Locate the cell with the specified text and output its (x, y) center coordinate. 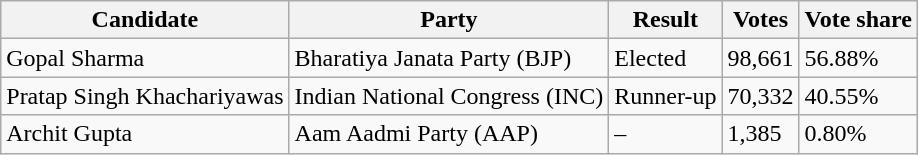
0.80% (858, 134)
Result (666, 20)
Gopal Sharma (145, 58)
1,385 (760, 134)
Bharatiya Janata Party (BJP) (449, 58)
Runner-up (666, 96)
Aam Aadmi Party (AAP) (449, 134)
Vote share (858, 20)
Party (449, 20)
Indian National Congress (INC) (449, 96)
40.55% (858, 96)
– (666, 134)
Elected (666, 58)
Archit Gupta (145, 134)
56.88% (858, 58)
Pratap Singh Khachariyawas (145, 96)
Candidate (145, 20)
Votes (760, 20)
70,332 (760, 96)
98,661 (760, 58)
